Locate the cell with the specified text and output its [x, y] center coordinate. 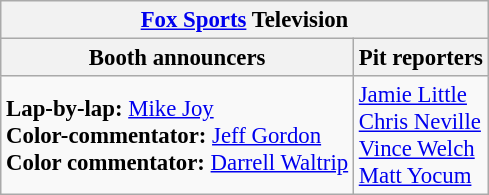
Booth announcers [178, 58]
Fox Sports Television [245, 20]
Pit reporters [420, 58]
Jamie LittleChris NevilleVince WelchMatt Yocum [420, 136]
Lap-by-lap: Mike JoyColor-commentator: Jeff GordonColor commentator: Darrell Waltrip [178, 136]
